Provide the [X, Y] coordinate of the cell's center where the given text is located.  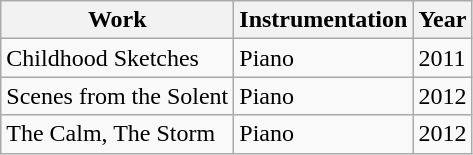
The Calm, The Storm [118, 134]
Childhood Sketches [118, 58]
Year [442, 20]
Instrumentation [324, 20]
2011 [442, 58]
Scenes from the Solent [118, 96]
Work [118, 20]
